Identify which cell holds the provided text, then report its [x, y] central coordinate. 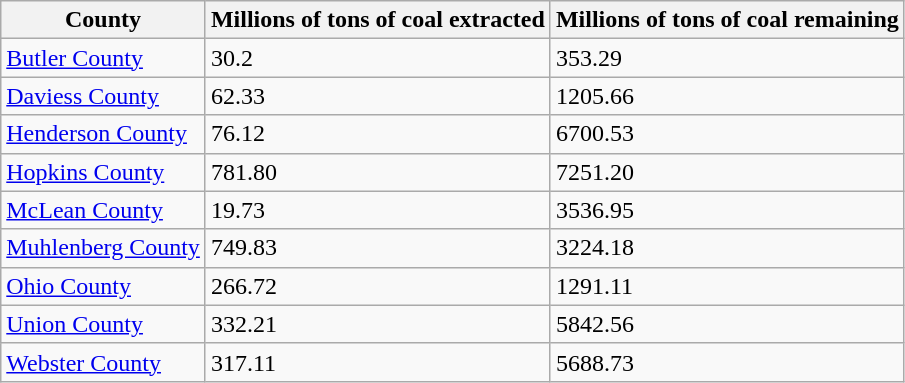
353.29 [727, 58]
County [104, 20]
30.2 [378, 58]
3536.95 [727, 210]
749.83 [378, 248]
Hopkins County [104, 172]
19.73 [378, 210]
266.72 [378, 286]
Webster County [104, 362]
62.33 [378, 96]
Butler County [104, 58]
Union County [104, 324]
McLean County [104, 210]
3224.18 [727, 248]
Millions of tons of coal remaining [727, 20]
332.21 [378, 324]
Millions of tons of coal extracted [378, 20]
6700.53 [727, 134]
Muhlenberg County [104, 248]
317.11 [378, 362]
1291.11 [727, 286]
781.80 [378, 172]
5842.56 [727, 324]
7251.20 [727, 172]
Ohio County [104, 286]
Henderson County [104, 134]
76.12 [378, 134]
5688.73 [727, 362]
Daviess County [104, 96]
1205.66 [727, 96]
